For the text-containing cell, return its midpoint in [X, Y] coordinate format. 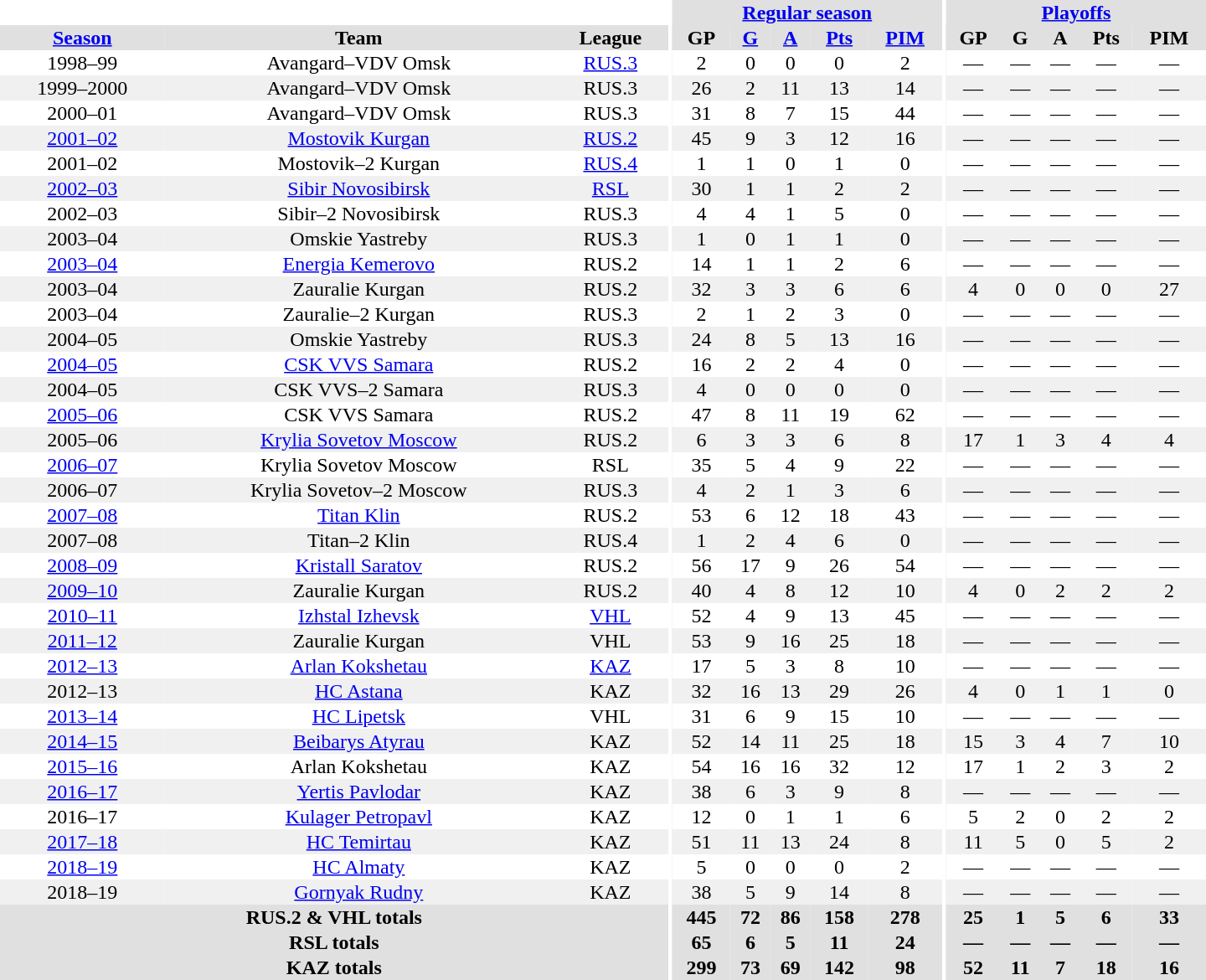
56 [702, 565]
1998–99 [82, 63]
Gornyak Rudny [358, 892]
Playoffs [1076, 13]
Kristall Saratov [358, 565]
69 [791, 967]
44 [905, 113]
72 [750, 917]
2010–11 [82, 616]
Sibir–2 Novosibirsk [358, 214]
1999–2000 [82, 88]
98 [905, 967]
278 [905, 917]
30 [702, 188]
Zauralie–2 Kurgan [358, 314]
Energia Kemerovo [358, 264]
2011–12 [82, 641]
Season [82, 38]
62 [905, 415]
League [611, 38]
299 [702, 967]
35 [702, 465]
HC Astana [358, 691]
22 [905, 465]
2000–01 [82, 113]
Izhstal Izhevsk [358, 616]
2008–09 [82, 565]
29 [839, 691]
2009–10 [82, 591]
Regular season [807, 13]
2014–15 [82, 741]
27 [1169, 289]
19 [839, 415]
HC Almaty [358, 867]
Krylia Sovetov–2 Moscow [358, 490]
2017–18 [82, 842]
Kulager Petropavl [358, 817]
445 [702, 917]
47 [702, 415]
40 [702, 591]
Beibarys Atyrau [358, 741]
Sibir Novosibirsk [358, 188]
RSL totals [334, 942]
Yertis Pavlodar [358, 792]
Mostovik–2 Kurgan [358, 163]
CSK VVS–2 Samara [358, 389]
73 [750, 967]
43 [905, 515]
158 [839, 917]
65 [702, 942]
33 [1169, 917]
142 [839, 967]
Team [358, 38]
Titan–2 Klin [358, 540]
HC Lipetsk [358, 716]
2013–14 [82, 716]
51 [702, 842]
Mostovik Kurgan [358, 138]
Titan Klin [358, 515]
2015–16 [82, 766]
HC Temirtau [358, 842]
RUS.2 & VHL totals [334, 917]
86 [791, 917]
KAZ totals [334, 967]
